Detect which cell encompasses the target text, then output its [x, y] center coordinate. 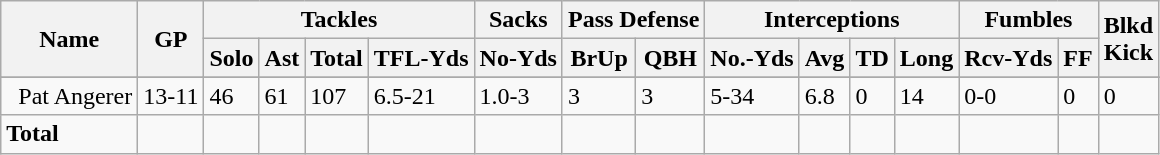
0-0 [1008, 96]
Long [926, 58]
Solo [232, 58]
Avg [824, 58]
6.8 [824, 96]
Name [70, 39]
13-11 [171, 96]
BlkdKick [1128, 39]
FF [1078, 58]
QBH [670, 58]
No.-Yds [752, 58]
Pass Defense [633, 20]
GP [171, 39]
Pat Angerer [70, 96]
Rcv-Yds [1008, 58]
61 [282, 96]
BrUp [598, 58]
Interceptions [832, 20]
Tackles [339, 20]
No-Yds [518, 58]
14 [926, 96]
5-34 [752, 96]
46 [232, 96]
TFL-Yds [421, 58]
6.5-21 [421, 96]
1.0-3 [518, 96]
Fumbles [1028, 20]
Sacks [518, 20]
107 [337, 96]
TD [872, 58]
Ast [282, 58]
